Find where the given text appears and provide that cell's center as [x, y] coordinate. 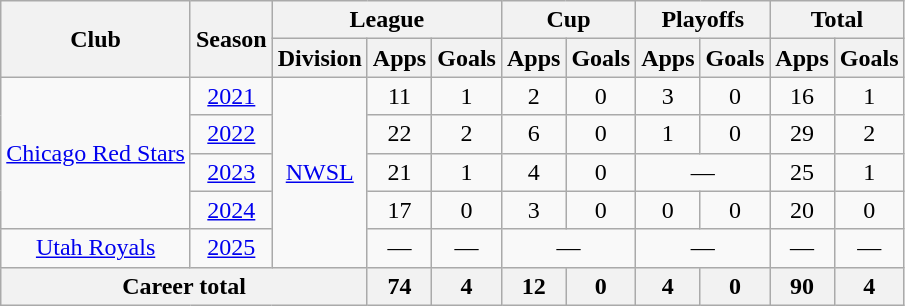
29 [802, 134]
NWSL [320, 172]
12 [533, 286]
25 [802, 172]
Total [837, 20]
Club [96, 39]
20 [802, 210]
74 [399, 286]
2024 [231, 210]
17 [399, 210]
2025 [231, 248]
22 [399, 134]
Cup [568, 20]
Playoffs [703, 20]
Division [320, 58]
11 [399, 96]
2021 [231, 96]
16 [802, 96]
Chicago Red Stars [96, 153]
Season [231, 39]
League [386, 20]
Utah Royals [96, 248]
90 [802, 286]
2023 [231, 172]
2022 [231, 134]
21 [399, 172]
6 [533, 134]
Career total [184, 286]
